Search for the cell housing the specified text and yield its [x, y] center coordinate. 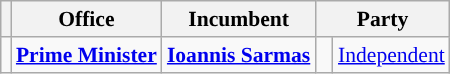
Party [382, 19]
Independent [392, 55]
Office [86, 19]
Incumbent [238, 19]
Prime Minister [86, 55]
Ioannis Sarmas [238, 55]
